Output the (X, Y) coordinate of the center of the cell containing the given text.  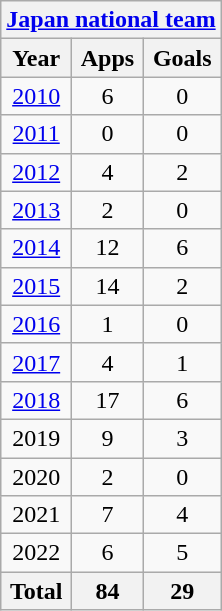
Apps (108, 58)
7 (108, 515)
2022 (36, 553)
Total (36, 591)
3 (182, 438)
2021 (36, 515)
84 (108, 591)
2014 (36, 248)
2017 (36, 362)
14 (108, 286)
2018 (36, 400)
2019 (36, 438)
Year (36, 58)
17 (108, 400)
12 (108, 248)
2016 (36, 324)
5 (182, 553)
2011 (36, 134)
2020 (36, 477)
Goals (182, 58)
2012 (36, 172)
2013 (36, 210)
2010 (36, 96)
Japan national team (111, 20)
9 (108, 438)
29 (182, 591)
2015 (36, 286)
